Detect which cell encompasses the target text, then output its [x, y] center coordinate. 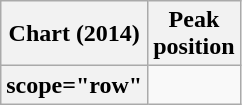
Peakposition [194, 34]
scope="row" [74, 85]
Chart (2014) [74, 34]
